Locate the cell with the specified text and output its [X, Y] center coordinate. 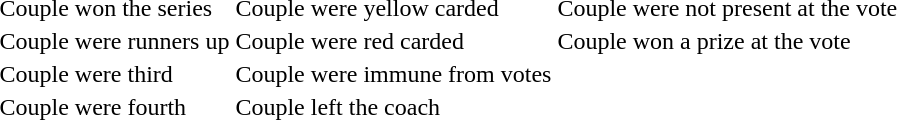
Couple were immune from votes [394, 74]
Couple were red carded [394, 41]
